Output the [x, y] coordinate of the center of the cell containing the given text.  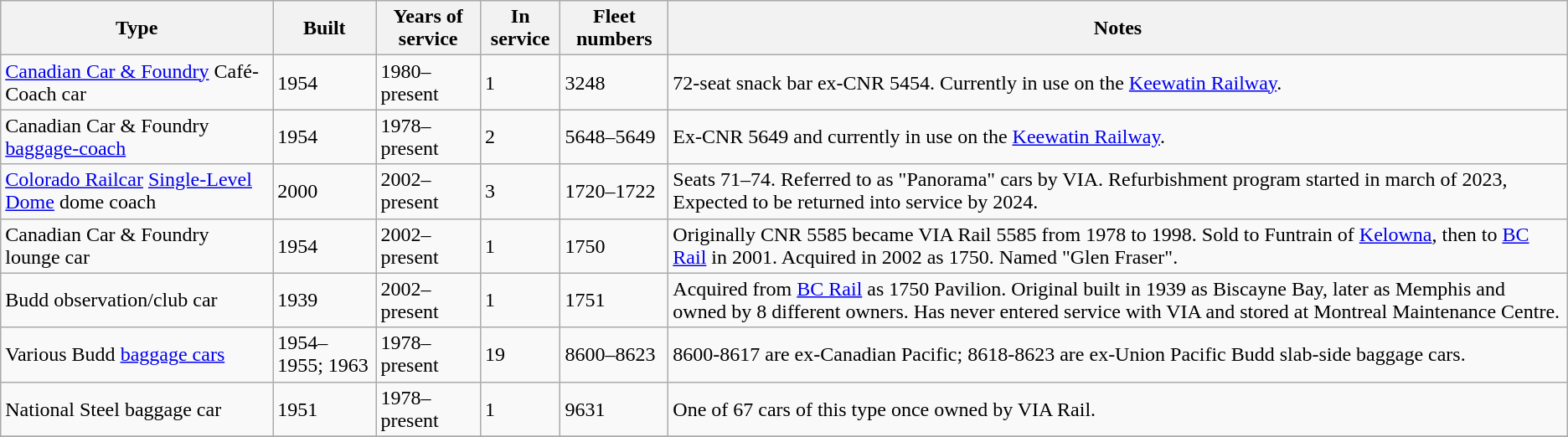
8600-8617 are ex-Canadian Pacific; 8618-8623 are ex-Union Pacific Budd slab-side baggage cars. [1117, 355]
8600–8623 [615, 355]
19 [519, 355]
1750 [615, 246]
1951 [325, 409]
1939 [325, 300]
National Steel baggage car [137, 409]
Fleet numbers [615, 28]
Notes [1117, 28]
72-seat snack bar ex-CNR 5454. Currently in use on the Keewatin Railway. [1117, 82]
One of 67 cars of this type once owned by VIA Rail. [1117, 409]
Canadian Car & Foundry Café-Coach car [137, 82]
9631 [615, 409]
Budd observation/club car [137, 300]
Canadian Car & Foundry baggage-coach [137, 137]
Built [325, 28]
1980–present [429, 82]
Seats 71–74. Referred to as "Panorama" cars by VIA. Refurbishment program started in march of 2023, Expected to be returned into service by 2024. [1117, 191]
1954–1955; 1963 [325, 355]
5648–5649 [615, 137]
In service [519, 28]
Colorado Railcar Single-Level Dome dome coach [137, 191]
2000 [325, 191]
1720–1722 [615, 191]
Ex-CNR 5649 and currently in use on the Keewatin Railway. [1117, 137]
Type [137, 28]
3 [519, 191]
1751 [615, 300]
Canadian Car & Foundry lounge car [137, 246]
Various Budd baggage cars [137, 355]
3248 [615, 82]
Years of service [429, 28]
2 [519, 137]
